Output the (x, y) coordinate of the center of the cell containing the given text.  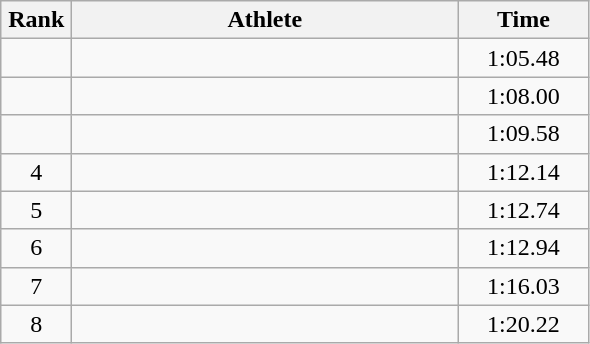
8 (36, 324)
Time (524, 20)
5 (36, 210)
Athlete (265, 20)
1:05.48 (524, 58)
7 (36, 286)
1:09.58 (524, 134)
1:20.22 (524, 324)
1:08.00 (524, 96)
Rank (36, 20)
1:16.03 (524, 286)
4 (36, 172)
1:12.94 (524, 248)
1:12.14 (524, 172)
6 (36, 248)
1:12.74 (524, 210)
